Capture the cell that displays the provided text and extract its (x, y) central coordinate. 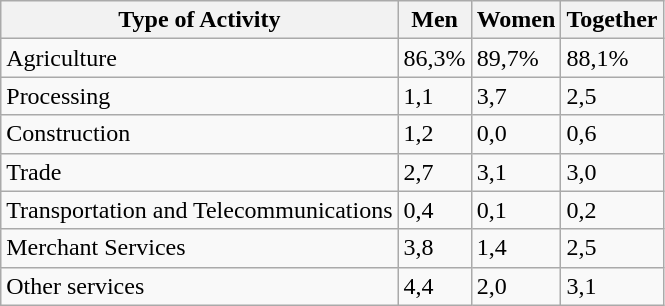
86,3% (434, 58)
Processing (200, 96)
Together (612, 20)
Merchant Services (200, 248)
4,4 (434, 286)
0,4 (434, 210)
0,1 (516, 210)
Transportation and Telecommunications (200, 210)
0,0 (516, 134)
2,0 (516, 286)
3,7 (516, 96)
Women (516, 20)
88,1% (612, 58)
3,0 (612, 172)
89,7% (516, 58)
0,6 (612, 134)
Other services (200, 286)
1,4 (516, 248)
1,1 (434, 96)
1,2 (434, 134)
Trade (200, 172)
Construction (200, 134)
0,2 (612, 210)
2,7 (434, 172)
Agriculture (200, 58)
3,8 (434, 248)
Men (434, 20)
Type of Activity (200, 20)
